Return the [X, Y] coordinate for the center point of the cell that contains the specified text.  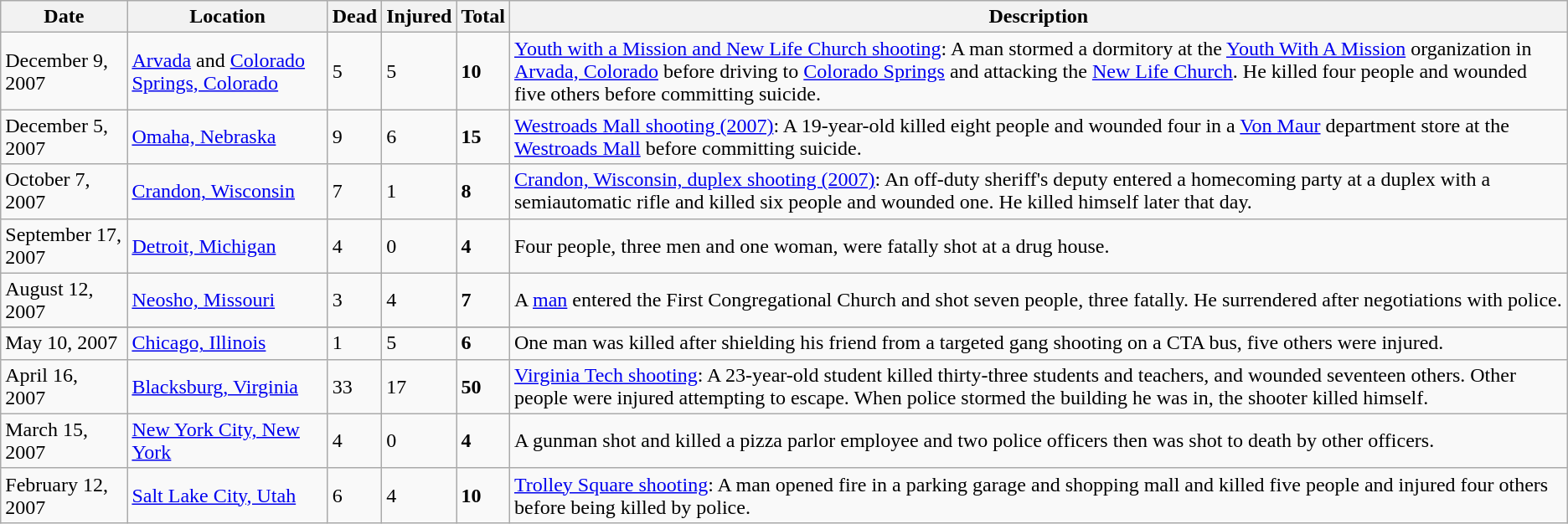
August 12, 2007 [64, 300]
50 [483, 387]
Salt Lake City, Utah [228, 496]
Description [1039, 17]
March 15, 2007 [64, 440]
Detroit, Michigan [228, 246]
15 [483, 137]
April 16, 2007 [64, 387]
Omaha, Nebraska [228, 137]
Total [483, 17]
9 [354, 137]
Four people, three men and one woman, were fatally shot at a drug house. [1039, 246]
33 [354, 387]
Crandon, Wisconsin [228, 191]
Neosho, Missouri [228, 300]
17 [419, 387]
3 [354, 300]
October 7, 2007 [64, 191]
Dead [354, 17]
8 [483, 191]
December 9, 2007 [64, 71]
A man entered the First Congregational Church and shot seven people, three fatally. He surrendered after negotiations with police. [1039, 300]
Injured [419, 17]
December 5, 2007 [64, 137]
Blacksburg, Virginia [228, 387]
New York City, New York [228, 440]
February 12, 2007 [64, 496]
May 10, 2007 [64, 343]
Date [64, 17]
September 17, 2007 [64, 246]
A gunman shot and killed a pizza parlor employee and two police officers then was shot to death by other officers. [1039, 440]
One man was killed after shielding his friend from a targeted gang shooting on a CTA bus, five others were injured. [1039, 343]
Arvada and Colorado Springs, Colorado [228, 71]
Chicago, Illinois [228, 343]
Location [228, 17]
